Scan for the cell matching the given text and deliver its (x, y) coordinate at center. 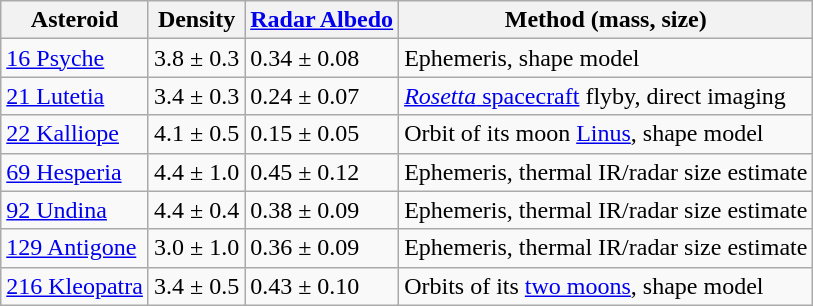
92 Undina (75, 210)
3.4 ± 0.3 (196, 96)
4.1 ± 0.5 (196, 134)
Asteroid (75, 20)
Density (196, 20)
0.15 ± 0.05 (322, 134)
216 Kleopatra (75, 286)
0.45 ± 0.12 (322, 172)
0.43 ± 0.10 (322, 286)
3.4 ± 0.5 (196, 286)
Method (mass, size) (606, 20)
4.4 ± 1.0 (196, 172)
Radar Albedo (322, 20)
0.36 ± 0.09 (322, 248)
129 Antigone (75, 248)
Orbits of its two moons, shape model (606, 286)
69 Hesperia (75, 172)
3.8 ± 0.3 (196, 58)
22 Kalliope (75, 134)
Orbit of its moon Linus, shape model (606, 134)
0.24 ± 0.07 (322, 96)
Ephemeris, shape model (606, 58)
0.38 ± 0.09 (322, 210)
21 Lutetia (75, 96)
3.0 ± 1.0 (196, 248)
0.34 ± 0.08 (322, 58)
4.4 ± 0.4 (196, 210)
16 Psyche (75, 58)
Rosetta spacecraft flyby, direct imaging (606, 96)
